Locate the cell with the specified text and output its (x, y) center coordinate. 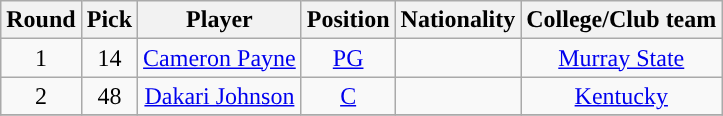
Cameron Payne (220, 58)
Dakari Johnson (220, 96)
College/Club team (622, 20)
Player (220, 20)
Murray State (622, 58)
Pick (109, 20)
48 (109, 96)
Round (41, 20)
PG (348, 58)
Position (348, 20)
C (348, 96)
Nationality (458, 20)
14 (109, 58)
1 (41, 58)
Kentucky (622, 96)
2 (41, 96)
